Return [X, Y] of the center of cell containing provided text 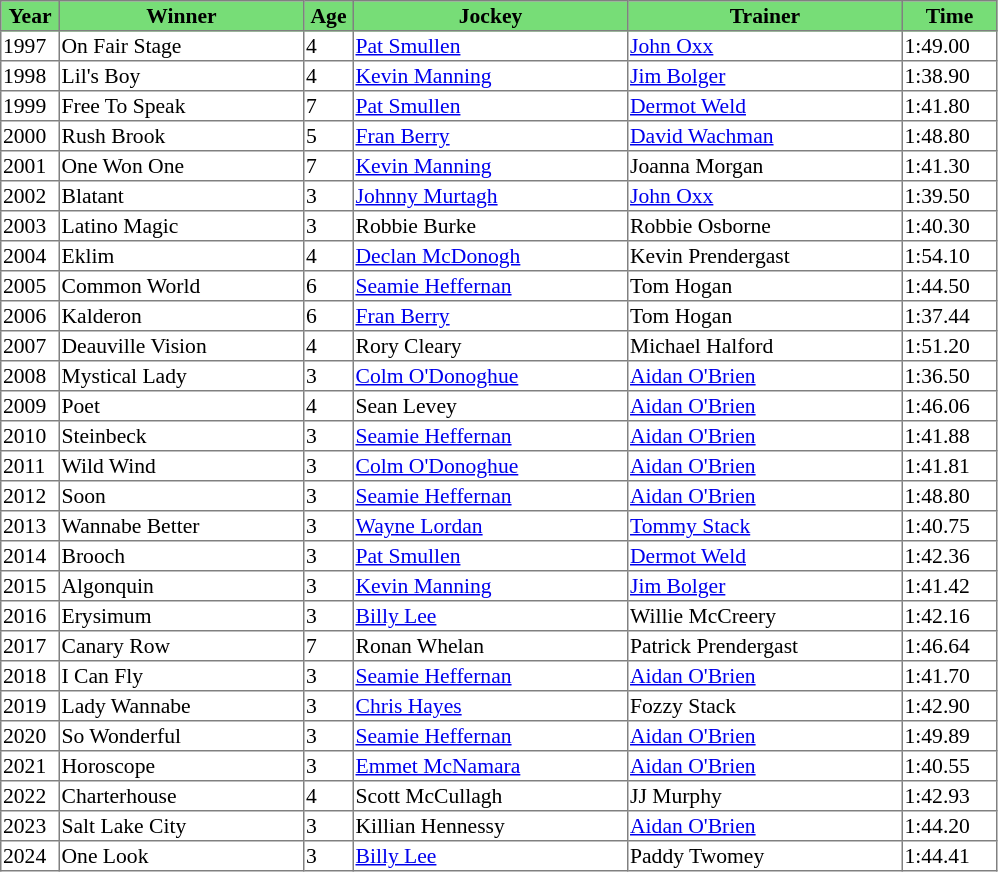
So Wonderful [181, 736]
Age [329, 16]
1999 [30, 106]
Chris Hayes [490, 706]
Kevin Prendergast [765, 256]
1:37.44 [949, 316]
Johnny Murtagh [490, 196]
2007 [30, 346]
2011 [30, 466]
Trainer [765, 16]
Killian Hennessy [490, 826]
Paddy Twomey [765, 856]
2018 [30, 676]
Rush Brook [181, 136]
2020 [30, 736]
Patrick Prendergast [765, 646]
1:46.06 [949, 406]
2015 [30, 586]
Algonquin [181, 586]
2014 [30, 556]
Eklim [181, 256]
Blatant [181, 196]
I Can Fly [181, 676]
1:36.50 [949, 376]
1:39.50 [949, 196]
Erysimum [181, 616]
Charterhouse [181, 796]
1998 [30, 76]
Lil's Boy [181, 76]
Year [30, 16]
Kalderon [181, 316]
One Look [181, 856]
2001 [30, 166]
One Won One [181, 166]
2010 [30, 436]
Wannabe Better [181, 526]
Joanna Morgan [765, 166]
Common World [181, 286]
Mystical Lady [181, 376]
2009 [30, 406]
1:41.88 [949, 436]
1:44.50 [949, 286]
2003 [30, 226]
1:49.00 [949, 46]
5 [329, 136]
1997 [30, 46]
Ronan Whelan [490, 646]
1:41.80 [949, 106]
2012 [30, 496]
1:41.42 [949, 586]
2013 [30, 526]
2021 [30, 766]
Steinbeck [181, 436]
Fozzy Stack [765, 706]
Jockey [490, 16]
Scott McCullagh [490, 796]
Horoscope [181, 766]
Brooch [181, 556]
Canary Row [181, 646]
2008 [30, 376]
Time [949, 16]
Rory Cleary [490, 346]
2024 [30, 856]
Latino Magic [181, 226]
Robbie Osborne [765, 226]
Free To Speak [181, 106]
1:49.89 [949, 736]
2022 [30, 796]
1:41.81 [949, 466]
David Wachman [765, 136]
1:42.36 [949, 556]
1:51.20 [949, 346]
2017 [30, 646]
1:40.55 [949, 766]
Willie McCreery [765, 616]
2002 [30, 196]
1:40.75 [949, 526]
1:46.64 [949, 646]
2000 [30, 136]
1:42.16 [949, 616]
1:41.30 [949, 166]
Lady Wannabe [181, 706]
Winner [181, 16]
1:38.90 [949, 76]
2023 [30, 826]
Poet [181, 406]
Deauville Vision [181, 346]
2019 [30, 706]
Soon [181, 496]
Tommy Stack [765, 526]
JJ Murphy [765, 796]
2005 [30, 286]
1:54.10 [949, 256]
Robbie Burke [490, 226]
2016 [30, 616]
On Fair Stage [181, 46]
Wild Wind [181, 466]
1:42.93 [949, 796]
1:44.41 [949, 856]
Salt Lake City [181, 826]
2004 [30, 256]
2006 [30, 316]
1:44.20 [949, 826]
1:41.70 [949, 676]
Sean Levey [490, 406]
Declan McDonogh [490, 256]
1:40.30 [949, 226]
Michael Halford [765, 346]
Wayne Lordan [490, 526]
Emmet McNamara [490, 766]
1:42.90 [949, 706]
